Identify which cell holds the provided text, then report its [x, y] central coordinate. 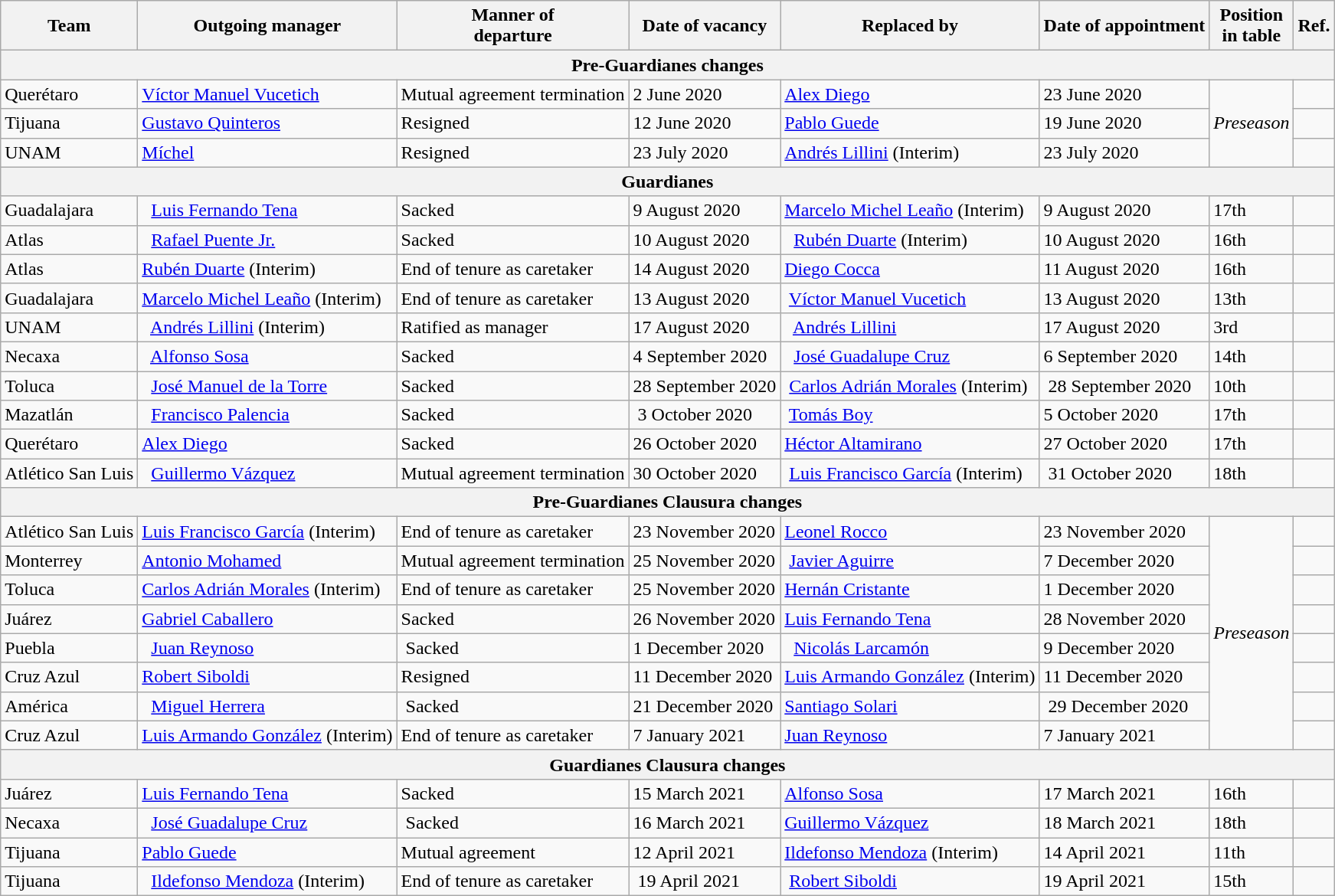
Mazatlán [69, 415]
Nicolás Larcamón [910, 648]
31 October 2020 [1124, 473]
Andrés Lillini [910, 327]
15 March 2021 [705, 793]
Diego Cocca [910, 269]
19 June 2020 [1124, 123]
21 December 2020 [705, 706]
Tomás Boy [910, 415]
16 March 2021 [705, 822]
Guardianes Clausura changes [668, 764]
Hernán Cristante [910, 590]
11th [1252, 852]
23 June 2020 [1124, 94]
5 October 2020 [1124, 415]
14th [1252, 356]
Javier Aguirre [910, 561]
4 September 2020 [705, 356]
28 November 2020 [1124, 619]
29 December 2020 [1124, 706]
Pre-Guardianes changes [668, 65]
30 October 2020 [705, 473]
Míchel [267, 152]
América [69, 706]
18 March 2021 [1124, 822]
Gabriel Caballero [267, 619]
Date of appointment [1124, 26]
Mutual agreement [513, 852]
Replaced by [910, 26]
Puebla [69, 648]
Manner of departure [513, 26]
Outgoing manager [267, 26]
Date of vacancy [705, 26]
Position in table [1252, 26]
13th [1252, 298]
Ratified as manager [513, 327]
Gustavo Quinteros [267, 123]
17 March 2021 [1124, 793]
Leonel Rocco [910, 531]
Antonio Mohamed [267, 561]
3rd [1252, 327]
2 June 2020 [705, 94]
Miguel Herrera [267, 706]
José Manuel de la Torre [267, 385]
Francisco Palencia [267, 415]
27 October 2020 [1124, 444]
12 June 2020 [705, 123]
Guardianes [668, 181]
Rafael Puente Jr. [267, 240]
15th [1252, 881]
14 April 2021 [1124, 852]
Santiago Solari [910, 706]
11 August 2020 [1124, 269]
14 August 2020 [705, 269]
Pre-Guardianes Clausura changes [668, 502]
12 April 2021 [705, 852]
Héctor Altamirano [910, 444]
7 December 2020 [1124, 561]
6 September 2020 [1124, 356]
Monterrey [69, 561]
Ref. [1314, 26]
Team [69, 26]
9 December 2020 [1124, 648]
26 October 2020 [705, 444]
3 October 2020 [705, 415]
10th [1252, 385]
26 November 2020 [705, 619]
